Determine the (x, y) coordinate at the center of the cell enclosing the given text.  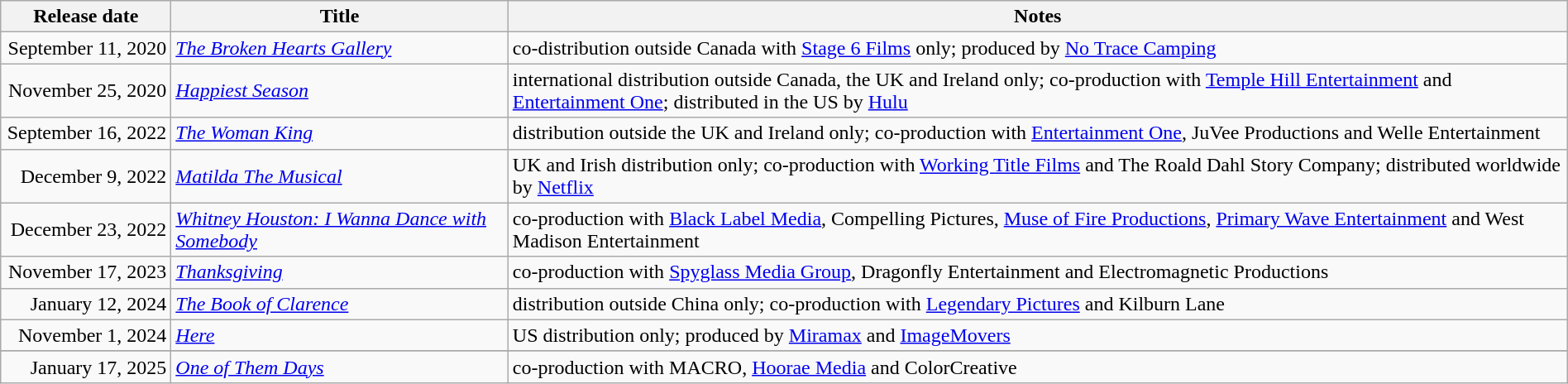
November 25, 2020 (86, 91)
co-production with Spyglass Media Group, Dragonfly Entertainment and Electromagnetic Productions (1037, 272)
US distribution only; produced by Miramax and ImageMovers (1037, 335)
distribution outside the UK and Ireland only; co-production with Entertainment One, JuVee Productions and Welle Entertainment (1037, 133)
Thanksgiving (339, 272)
January 17, 2025 (86, 367)
September 16, 2022 (86, 133)
distribution outside China only; co-production with Legendary Pictures and Kilburn Lane (1037, 304)
December 23, 2022 (86, 230)
January 12, 2024 (86, 304)
co-production with MACRO, Hoorae Media and ColorCreative (1037, 367)
co-distribution outside Canada with Stage 6 Films only; produced by No Trace Camping (1037, 48)
September 11, 2020 (86, 48)
Release date (86, 17)
Matilda The Musical (339, 175)
The Broken Hearts Gallery (339, 48)
Here (339, 335)
Happiest Season (339, 91)
Notes (1037, 17)
December 9, 2022 (86, 175)
November 17, 2023 (86, 272)
Title (339, 17)
November 1, 2024 (86, 335)
UK and Irish distribution only; co-production with Working Title Films and The Roald Dahl Story Company; distributed worldwide by Netflix (1037, 175)
One of Them Days (339, 367)
The Book of Clarence (339, 304)
The Woman King (339, 133)
co-production with Black Label Media, Compelling Pictures, Muse of Fire Productions, Primary Wave Entertainment and West Madison Entertainment (1037, 230)
Whitney Houston: I Wanna Dance with Somebody (339, 230)
